Locate the cell with the specified text and output its [X, Y] center coordinate. 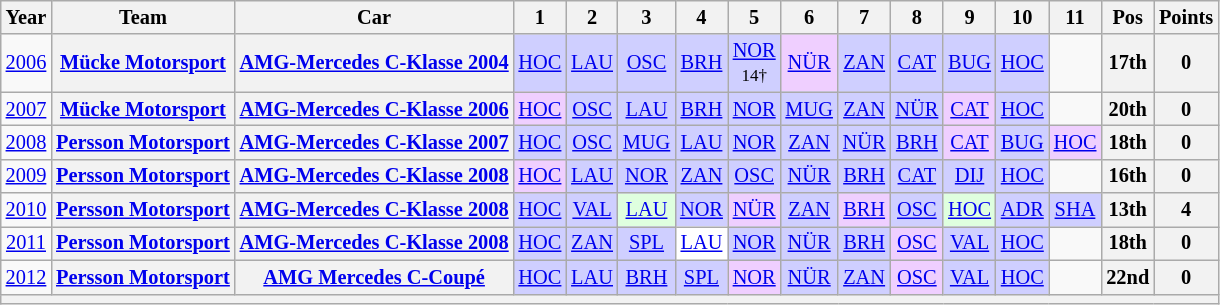
13th [1128, 210]
Team [143, 17]
20th [1128, 109]
AMG-Mercedes C-Klasse 2004 [374, 63]
3 [646, 17]
22nd [1128, 277]
AMG-Mercedes C-Klasse 2006 [374, 109]
11 [1076, 17]
2006 [26, 63]
2010 [26, 210]
2008 [26, 142]
SHA [1076, 210]
2011 [26, 243]
2009 [26, 176]
17th [1128, 63]
16th [1128, 176]
8 [916, 17]
7 [864, 17]
9 [970, 17]
AMG Mercedes C-Coupé [374, 277]
2012 [26, 277]
NOR14† [754, 63]
DIJ [970, 176]
10 [1022, 17]
Year [26, 17]
Points [1186, 17]
2 [592, 17]
1 [540, 17]
ADR [1022, 210]
2007 [26, 109]
5 [754, 17]
Car [374, 17]
AMG-Mercedes C-Klasse 2007 [374, 142]
6 [810, 17]
Pos [1128, 17]
